Capture the cell that displays the provided text and extract its [X, Y] central coordinate. 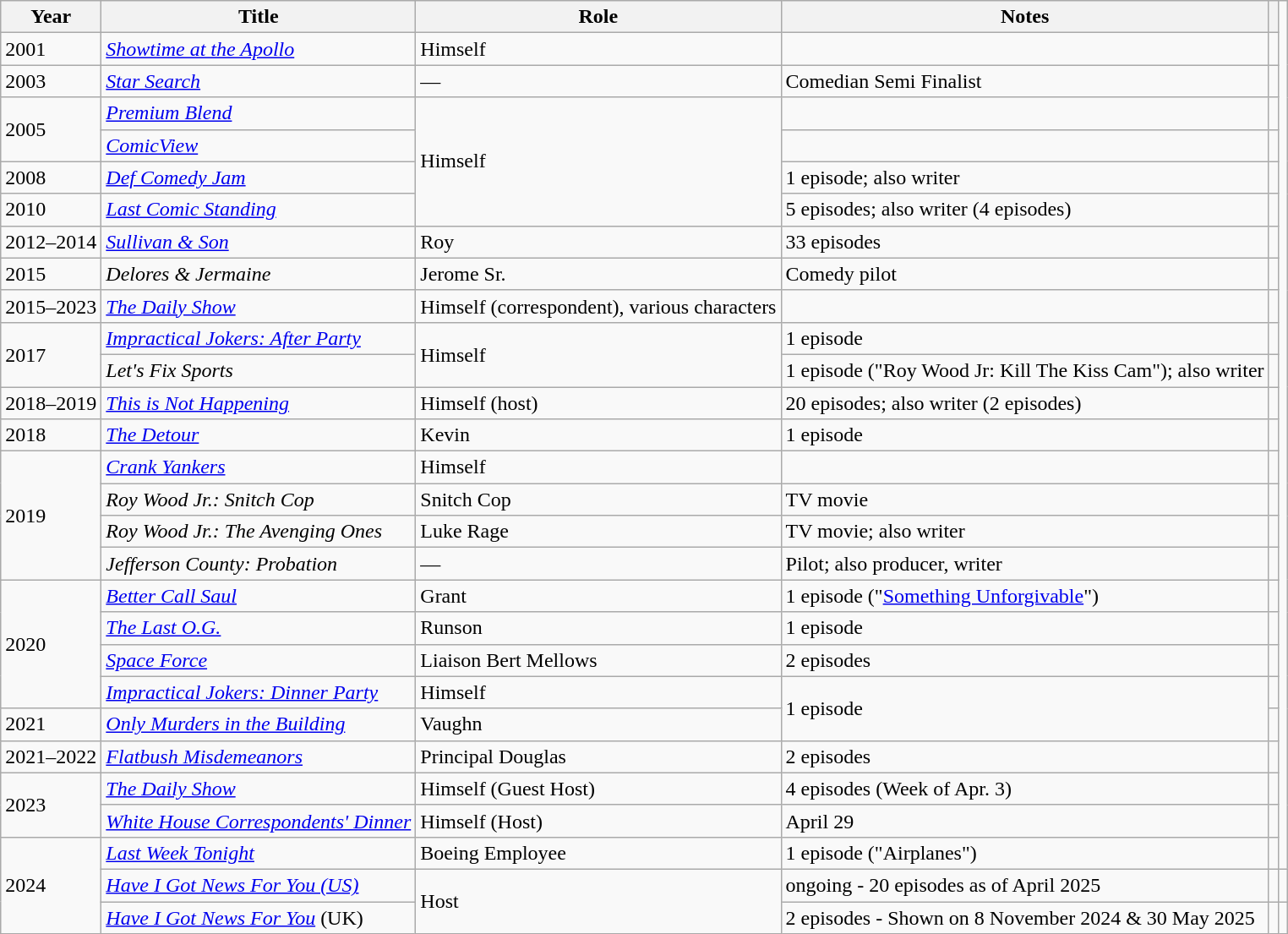
ongoing - 20 episodes as of April 2025 [1024, 885]
Title [259, 17]
Let's Fix Sports [259, 370]
The Detour [259, 435]
2012–2014 [51, 242]
The Last O.G. [259, 628]
ComicView [259, 145]
Pilot; also producer, writer [1024, 564]
Delores & Jermaine [259, 274]
Snitch Cop [598, 500]
20 episodes; also writer (2 episodes) [1024, 403]
Only Murders in the Building [259, 724]
Jefferson County: Probation [259, 564]
Runson [598, 628]
Impractical Jokers: Dinner Party [259, 692]
Showtime at the Apollo [259, 49]
Comedy pilot [1024, 274]
2015–2023 [51, 306]
White House Correspondents' Dinner [259, 821]
4 episodes (Week of Apr. 3) [1024, 789]
Impractical Jokers: After Party [259, 338]
Better Call Saul [259, 596]
Grant [598, 596]
Star Search [259, 81]
2003 [51, 81]
Liaison Bert Mellows [598, 660]
TV movie [1024, 500]
Roy [598, 242]
2024 [51, 885]
Year [51, 17]
Last Week Tonight [259, 853]
Space Force [259, 660]
Roy Wood Jr.: The Avenging Ones [259, 532]
Principal Douglas [598, 756]
2018–2019 [51, 403]
2008 [51, 178]
Comedian Semi Finalist [1024, 81]
1 episode; also writer [1024, 178]
Luke Rage [598, 532]
This is Not Happening [259, 403]
2010 [51, 210]
2021 [51, 724]
Vaughn [598, 724]
2018 [51, 435]
2017 [51, 354]
2021–2022 [51, 756]
33 episodes [1024, 242]
1 episode ("Something Unforgivable") [1024, 596]
Jerome Sr. [598, 274]
Have I Got News For You (UK) [259, 917]
Def Comedy Jam [259, 178]
Sullivan & Son [259, 242]
2023 [51, 805]
Premium Blend [259, 113]
2020 [51, 644]
2005 [51, 129]
Host [598, 901]
Role [598, 17]
2001 [51, 49]
1 episode ("Airplanes") [1024, 853]
TV movie; also writer [1024, 532]
2 episodes - Shown on 8 November 2024 & 30 May 2025 [1024, 917]
Roy Wood Jr.: Snitch Cop [259, 500]
April 29 [1024, 821]
Last Comic Standing [259, 210]
Notes [1024, 17]
2015 [51, 274]
Boeing Employee [598, 853]
Flatbush Misdemeanors [259, 756]
Crank Yankers [259, 467]
Himself (correspondent), various characters [598, 306]
Himself (Host) [598, 821]
2019 [51, 516]
Himself (Guest Host) [598, 789]
1 episode ("Roy Wood Jr: Kill The Kiss Cam"); also writer [1024, 370]
Have I Got News For You (US) [259, 885]
5 episodes; also writer (4 episodes) [1024, 210]
Kevin [598, 435]
Himself (host) [598, 403]
